Capture the cell that displays the provided text and extract its (X, Y) central coordinate. 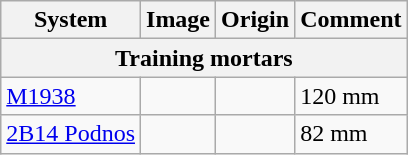
Training mortars (204, 58)
120 mm (351, 96)
Comment (351, 20)
2B14 Podnos (71, 134)
System (71, 20)
Origin (256, 20)
M1938 (71, 96)
82 mm (351, 134)
Image (178, 20)
